Identify which cell holds the provided text, then report its (X, Y) central coordinate. 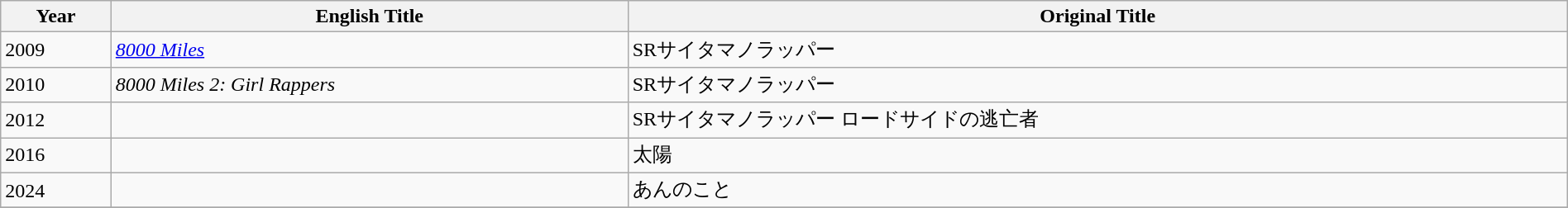
2010 (56, 84)
太陽 (1097, 155)
2024 (56, 190)
2009 (56, 50)
English Title (369, 17)
Year (56, 17)
あんのこと (1097, 190)
2012 (56, 121)
Original Title (1097, 17)
8000 Miles (369, 50)
8000 Miles 2: Girl Rappers (369, 84)
2016 (56, 155)
SRサイタマノラッパー ロードサイドの逃亡者 (1097, 121)
